Search for the cell housing the specified text and yield its (X, Y) center coordinate. 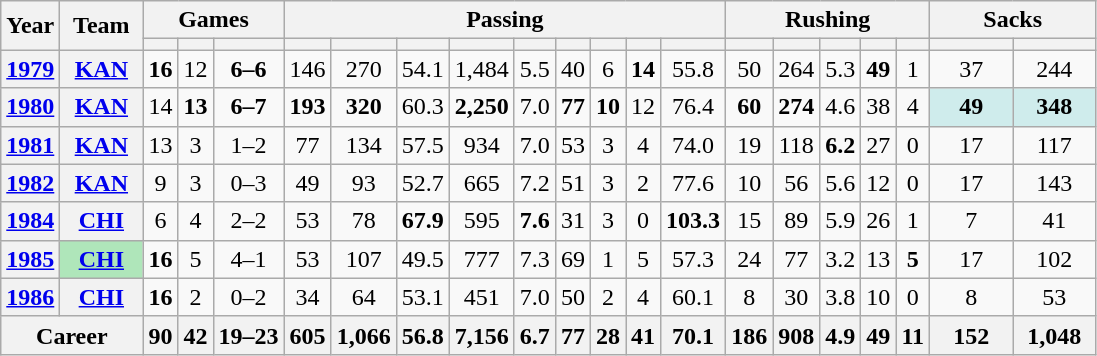
34 (308, 297)
274 (796, 107)
118 (796, 145)
2,250 (482, 107)
1985 (30, 259)
Team (102, 26)
93 (364, 183)
5.5 (534, 69)
1979 (30, 69)
11 (913, 335)
77.6 (694, 183)
1984 (30, 221)
74.0 (694, 145)
1986 (30, 297)
0–3 (248, 183)
Rushing (828, 20)
103.3 (694, 221)
69 (572, 259)
348 (1054, 107)
Passing (505, 20)
2–2 (248, 221)
42 (196, 335)
7.3 (534, 259)
Career (72, 335)
102 (1054, 259)
0–2 (248, 297)
53.1 (422, 297)
143 (1054, 183)
7,156 (482, 335)
70.1 (694, 335)
54.1 (422, 69)
1,484 (482, 69)
1981 (30, 145)
3.2 (840, 259)
30 (796, 297)
90 (160, 335)
451 (482, 297)
40 (572, 69)
15 (750, 221)
76.4 (694, 107)
7.2 (534, 183)
7 (972, 221)
1,066 (364, 335)
320 (364, 107)
57.3 (694, 259)
6–7 (248, 107)
26 (878, 221)
3.8 (840, 297)
934 (482, 145)
60.1 (694, 297)
1–2 (248, 145)
67.9 (422, 221)
Games (214, 20)
24 (750, 259)
57.5 (422, 145)
56.8 (422, 335)
19–23 (248, 335)
89 (796, 221)
4.6 (840, 107)
52.7 (422, 183)
193 (308, 107)
31 (572, 221)
270 (364, 69)
6.7 (534, 335)
146 (308, 69)
117 (1054, 145)
6–6 (248, 69)
908 (796, 335)
1980 (30, 107)
777 (482, 259)
64 (364, 297)
60.3 (422, 107)
27 (878, 145)
Sacks (1013, 20)
107 (364, 259)
4–1 (248, 259)
28 (608, 335)
244 (1054, 69)
605 (308, 335)
6.2 (840, 145)
1,048 (1054, 335)
1982 (30, 183)
595 (482, 221)
19 (750, 145)
55.8 (694, 69)
5.3 (840, 69)
60 (750, 107)
56 (796, 183)
Year (30, 26)
665 (482, 183)
152 (972, 335)
4.9 (840, 335)
37 (972, 69)
78 (364, 221)
51 (572, 183)
186 (750, 335)
264 (796, 69)
49.5 (422, 259)
5.6 (840, 183)
9 (160, 183)
134 (364, 145)
5.9 (840, 221)
7.6 (534, 221)
38 (878, 107)
